Identify which cell holds the provided text, then report its (x, y) central coordinate. 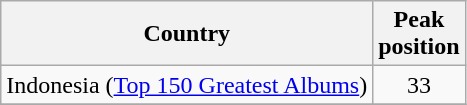
33 (419, 85)
Indonesia (Top 150 Greatest Albums) (187, 85)
Country (187, 34)
Peakposition (419, 34)
